Identify which cell holds the provided text, then report its [X, Y] central coordinate. 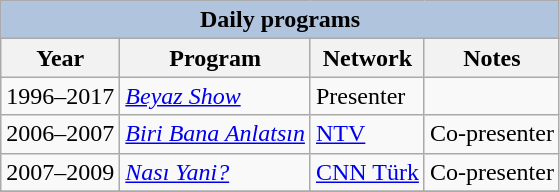
CNN Türk [367, 172]
Year [60, 58]
Notes [492, 58]
2006–2007 [60, 134]
Daily programs [280, 20]
2007–2009 [60, 172]
1996–2017 [60, 96]
Network [367, 58]
Program [216, 58]
Biri Bana Anlatsın [216, 134]
Presenter [367, 96]
NTV [367, 134]
Beyaz Show [216, 96]
Nası Yani? [216, 172]
